Provide the (x, y) coordinate of the cell's center where the given text is located.  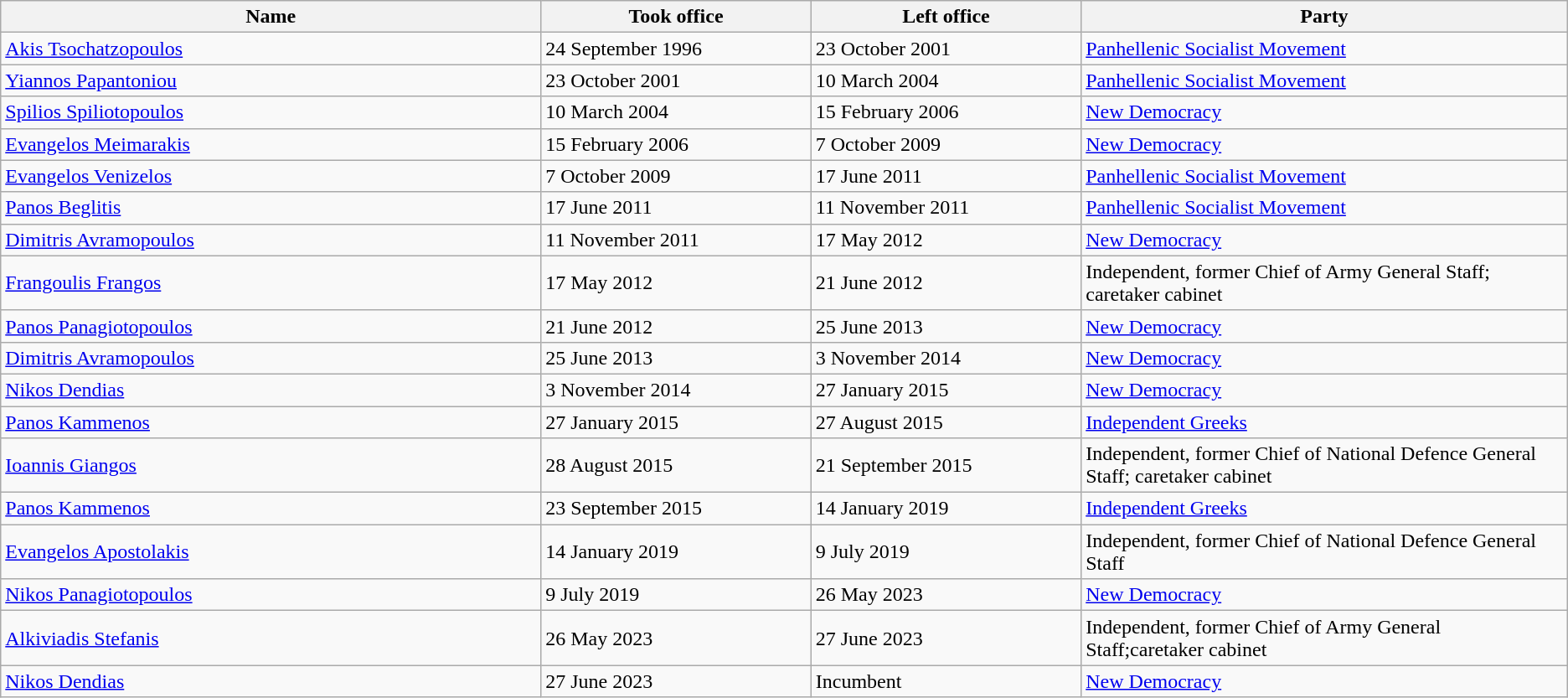
Took office (676, 17)
Evangelos Meimarakis (271, 144)
Alkiviadis Stefanis (271, 639)
Incumbent (946, 681)
Name (271, 17)
23 September 2015 (676, 509)
Independent, former Chief of Army General Staff;caretaker cabinet (1325, 639)
Spilios Spiliotopoulos (271, 112)
Independent, former Chief of National Defence General Staff (1325, 551)
Independent, former Chief of Army General Staff; caretaker cabinet (1325, 283)
Left office (946, 17)
Yiannos Papantoniou (271, 80)
Independent, former Chief of National Defence General Staff; caretaker cabinet (1325, 466)
Frangoulis Frangos (271, 283)
27 August 2015 (946, 421)
Evangelos Venizelos (271, 176)
Panos Beglitis (271, 208)
28 August 2015 (676, 466)
Akis Tsochatzopoulos (271, 49)
Ioannis Giangos (271, 466)
21 September 2015 (946, 466)
Nikos Panagiotopoulos (271, 595)
Party (1325, 17)
Panos Panagiotopoulos (271, 326)
24 September 1996 (676, 49)
Evangelos Apostolakis (271, 551)
